Identify which cell holds the provided text, then report its (x, y) central coordinate. 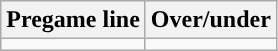
Over/under (210, 20)
Pregame line (74, 20)
